Extract the [x, y] coordinate from the center of the cell holding the provided text.  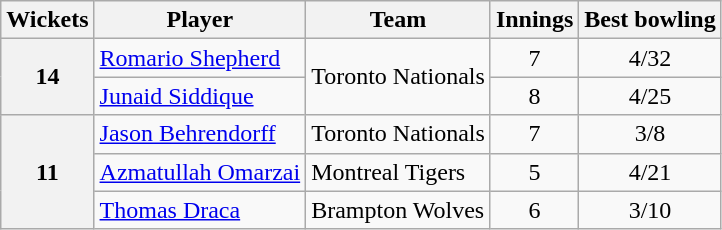
Team [398, 20]
Jason Behrendorff [200, 134]
Junaid Siddique [200, 96]
Azmatullah Omarzai [200, 172]
Wickets [48, 20]
5 [534, 172]
8 [534, 96]
Brampton Wolves [398, 210]
Player [200, 20]
Best bowling [650, 20]
Romario Shepherd [200, 58]
4/32 [650, 58]
11 [48, 172]
3/8 [650, 134]
4/25 [650, 96]
14 [48, 77]
Innings [534, 20]
6 [534, 210]
4/21 [650, 172]
Montreal Tigers [398, 172]
3/10 [650, 210]
Thomas Draca [200, 210]
